Determine the [x, y] coordinate at the center of the cell enclosing the given text.  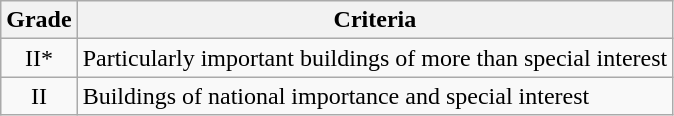
II* [39, 58]
Grade [39, 20]
Particularly important buildings of more than special interest [375, 58]
Criteria [375, 20]
II [39, 96]
Buildings of national importance and special interest [375, 96]
